Provide the (x, y) coordinate of the cell's center where the given text is located.  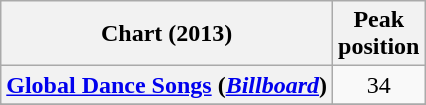
34 (379, 85)
Chart (2013) (167, 34)
Peakposition (379, 34)
Global Dance Songs (Billboard) (167, 85)
